Capture the cell that displays the provided text and extract its [X, Y] central coordinate. 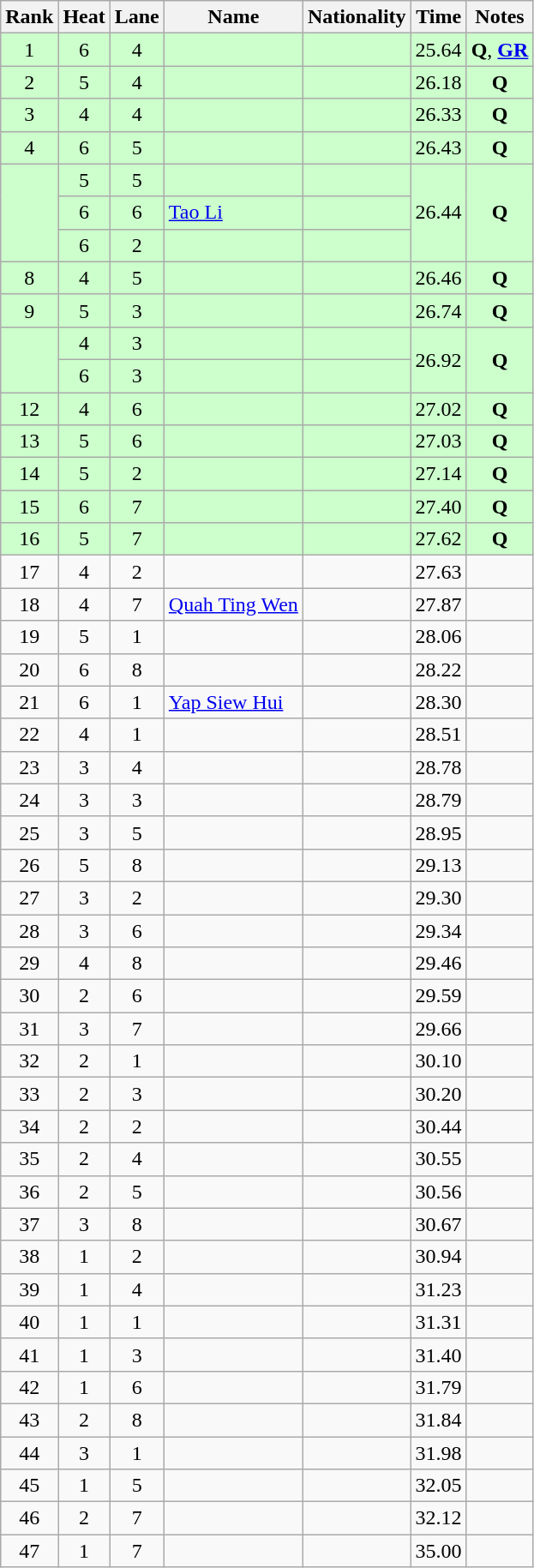
27.87 [439, 604]
30.10 [439, 1061]
37 [29, 1224]
32 [29, 1061]
28.78 [439, 767]
28.06 [439, 637]
44 [29, 1453]
27.62 [439, 539]
26 [29, 865]
17 [29, 572]
28.51 [439, 735]
13 [29, 442]
Time [439, 17]
30.20 [439, 1094]
14 [29, 474]
28.30 [439, 702]
38 [29, 1257]
43 [29, 1420]
30.44 [439, 1126]
47 [29, 1551]
31 [29, 1029]
32.05 [439, 1486]
Yap Siew Hui [233, 702]
29.13 [439, 865]
35 [29, 1159]
28.22 [439, 670]
26.74 [439, 310]
40 [29, 1322]
Quah Ting Wen [233, 604]
26.33 [439, 115]
31.98 [439, 1453]
15 [29, 507]
Tao Li [233, 213]
28.95 [439, 832]
19 [29, 637]
36 [29, 1192]
27.40 [439, 507]
29.59 [439, 996]
Heat [84, 17]
30 [29, 996]
31.40 [439, 1355]
32.12 [439, 1518]
27 [29, 898]
34 [29, 1126]
21 [29, 702]
26.92 [439, 359]
26.46 [439, 278]
Lane [137, 17]
25 [29, 832]
16 [29, 539]
Name [233, 17]
29.34 [439, 930]
Notes [500, 17]
39 [29, 1289]
31.23 [439, 1289]
31.84 [439, 1420]
27.02 [439, 409]
26.18 [439, 82]
27.63 [439, 572]
28.79 [439, 800]
35.00 [439, 1551]
28 [29, 930]
45 [29, 1486]
23 [29, 767]
41 [29, 1355]
30.56 [439, 1192]
22 [29, 735]
30.94 [439, 1257]
Rank [29, 17]
12 [29, 409]
29.66 [439, 1029]
31.31 [439, 1322]
46 [29, 1518]
29.30 [439, 898]
42 [29, 1387]
24 [29, 800]
29 [29, 964]
31.79 [439, 1387]
27.03 [439, 442]
18 [29, 604]
33 [29, 1094]
26.43 [439, 147]
9 [29, 310]
29.46 [439, 964]
25.64 [439, 50]
Nationality [357, 17]
26.44 [439, 213]
30.67 [439, 1224]
20 [29, 670]
Q, GR [500, 50]
30.55 [439, 1159]
27.14 [439, 474]
